Return (x, y) of the center of cell containing provided text 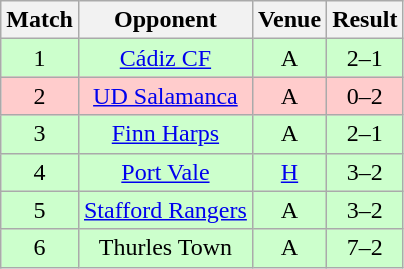
Port Vale (165, 172)
Stafford Rangers (165, 210)
6 (40, 248)
0–2 (365, 96)
Venue (289, 20)
7–2 (365, 248)
Thurles Town (165, 248)
4 (40, 172)
Result (365, 20)
Match (40, 20)
1 (40, 58)
Cádiz CF (165, 58)
Opponent (165, 20)
Finn Harps (165, 134)
UD Salamanca (165, 96)
2 (40, 96)
H (289, 172)
3 (40, 134)
5 (40, 210)
